Return the (x, y) coordinate for the center point of the cell that contains the specified text.  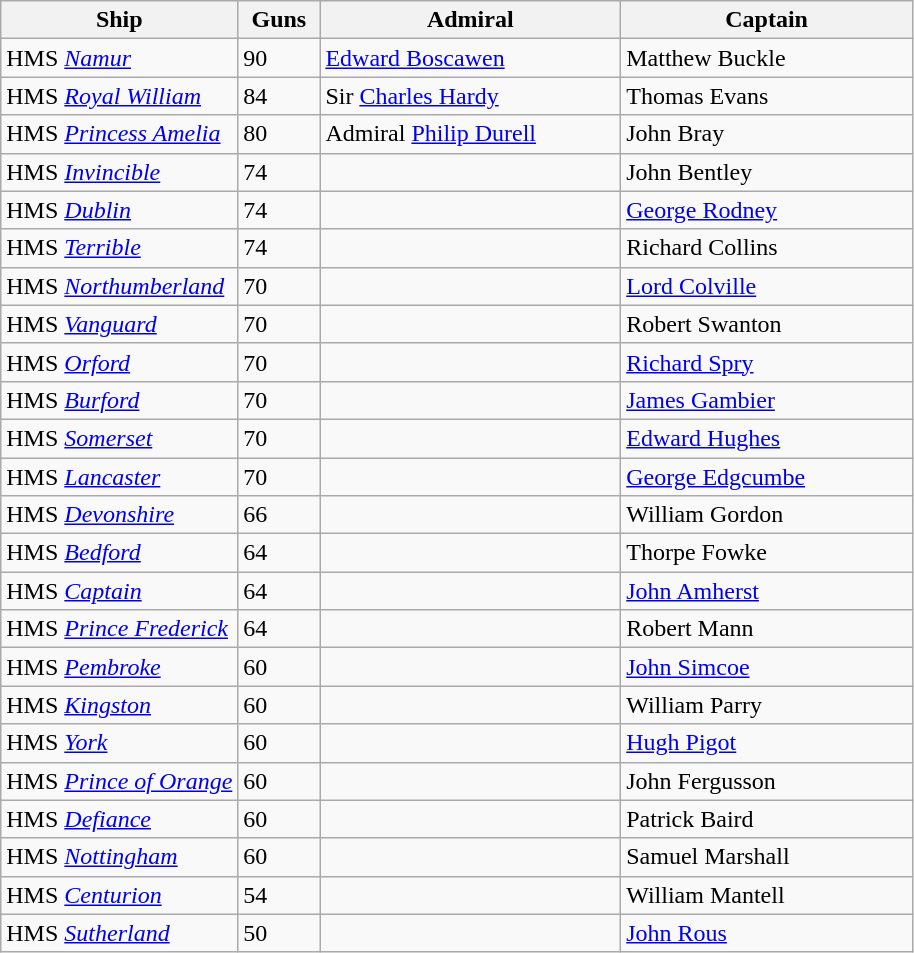
John Amherst (767, 591)
HMS Pembroke (120, 667)
54 (279, 895)
HMS Princess Amelia (120, 134)
90 (279, 58)
HMS Dublin (120, 210)
Thomas Evans (767, 96)
HMS Burford (120, 400)
John Rous (767, 933)
HMS York (120, 743)
John Bray (767, 134)
HMS Defiance (120, 819)
Guns (279, 20)
HMS Invincible (120, 172)
Richard Spry (767, 362)
John Fergusson (767, 781)
Hugh Pigot (767, 743)
HMS Captain (120, 591)
66 (279, 515)
Patrick Baird (767, 819)
HMS Royal William (120, 96)
Lord Colville (767, 286)
HMS Devonshire (120, 515)
Thorpe Fowke (767, 553)
Robert Swanton (767, 324)
HMS Terrible (120, 248)
84 (279, 96)
HMS Lancaster (120, 477)
Robert Mann (767, 629)
HMS Northumberland (120, 286)
HMS Nottingham (120, 857)
James Gambier (767, 400)
50 (279, 933)
John Simcoe (767, 667)
Edward Boscawen (470, 58)
HMS Somerset (120, 438)
HMS Prince of Orange (120, 781)
George Rodney (767, 210)
Admiral (470, 20)
HMS Orford (120, 362)
Richard Collins (767, 248)
HMS Kingston (120, 705)
Admiral Philip Durell (470, 134)
Edward Hughes (767, 438)
HMS Namur (120, 58)
HMS Vanguard (120, 324)
Ship (120, 20)
Sir Charles Hardy (470, 96)
George Edgcumbe (767, 477)
HMS Prince Frederick (120, 629)
Matthew Buckle (767, 58)
William Mantell (767, 895)
80 (279, 134)
Captain (767, 20)
HMS Sutherland (120, 933)
Samuel Marshall (767, 857)
HMS Bedford (120, 553)
William Parry (767, 705)
John Bentley (767, 172)
William Gordon (767, 515)
HMS Centurion (120, 895)
